Find where the given text appears and provide that cell's center as (x, y) coordinate. 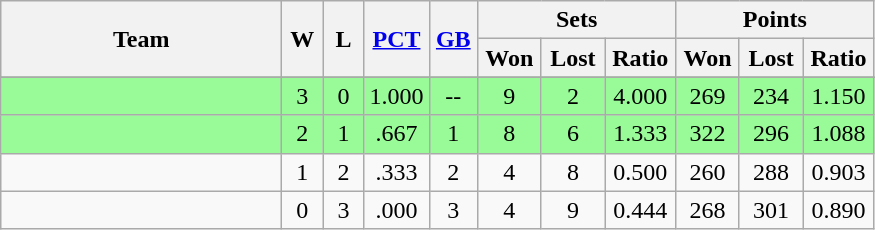
288 (771, 172)
296 (771, 134)
322 (708, 134)
.667 (396, 134)
.000 (396, 210)
.333 (396, 172)
0.444 (640, 210)
PCT (396, 39)
6 (573, 134)
0.903 (838, 172)
GB (454, 39)
1.000 (396, 96)
4.000 (640, 96)
1.150 (838, 96)
-- (454, 96)
0.500 (640, 172)
Team (142, 39)
269 (708, 96)
W (302, 39)
Points (775, 20)
1.088 (838, 134)
Sets (577, 20)
234 (771, 96)
301 (771, 210)
L (344, 39)
268 (708, 210)
0.890 (838, 210)
1.333 (640, 134)
260 (708, 172)
